Return the [x, y] coordinate for the center point of the cell that contains the specified text.  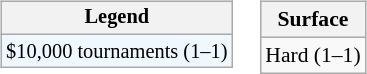
Legend [116, 18]
$10,000 tournaments (1–1) [116, 51]
Surface [312, 20]
Hard (1–1) [312, 55]
